Search for the cell housing the specified text and yield its [x, y] center coordinate. 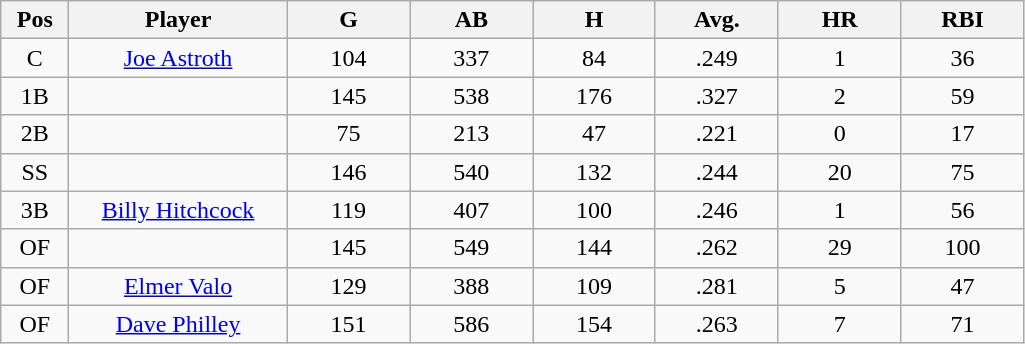
G [348, 20]
.246 [716, 210]
Elmer Valo [178, 286]
C [35, 58]
.262 [716, 248]
0 [840, 134]
2B [35, 134]
129 [348, 286]
213 [472, 134]
540 [472, 172]
132 [594, 172]
2 [840, 96]
Pos [35, 20]
36 [962, 58]
119 [348, 210]
.281 [716, 286]
.249 [716, 58]
71 [962, 324]
3B [35, 210]
586 [472, 324]
337 [472, 58]
549 [472, 248]
.327 [716, 96]
151 [348, 324]
Joe Astroth [178, 58]
538 [472, 96]
407 [472, 210]
56 [962, 210]
84 [594, 58]
.263 [716, 324]
Player [178, 20]
388 [472, 286]
109 [594, 286]
176 [594, 96]
1B [35, 96]
AB [472, 20]
17 [962, 134]
.244 [716, 172]
7 [840, 324]
20 [840, 172]
5 [840, 286]
59 [962, 96]
H [594, 20]
146 [348, 172]
Avg. [716, 20]
29 [840, 248]
154 [594, 324]
104 [348, 58]
HR [840, 20]
Dave Philley [178, 324]
SS [35, 172]
Billy Hitchcock [178, 210]
.221 [716, 134]
144 [594, 248]
RBI [962, 20]
